Identify which cell holds the provided text, then report its [X, Y] central coordinate. 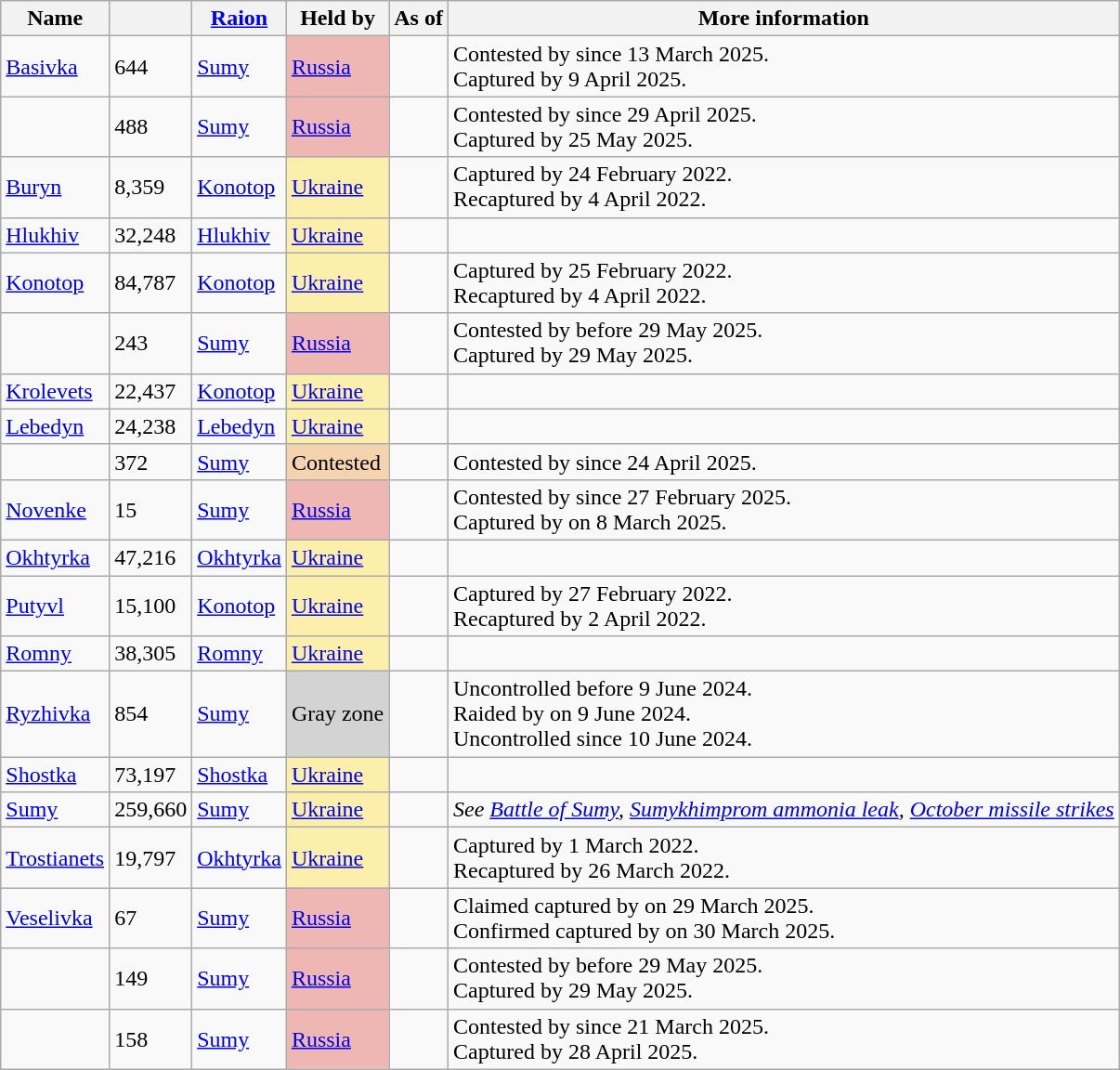
Basivka [56, 67]
Name [56, 19]
Putyvl [56, 606]
More information [784, 19]
158 [150, 1038]
84,787 [150, 282]
854 [150, 714]
Captured by 1 March 2022.Recaptured by 26 March 2022. [784, 858]
Captured by 24 February 2022.Recaptured by 4 April 2022. [784, 188]
Novenke [56, 509]
15,100 [150, 606]
73,197 [150, 775]
372 [150, 462]
22,437 [150, 391]
Captured by 25 February 2022.Recaptured by 4 April 2022. [784, 282]
Ryzhivka [56, 714]
Gray zone [337, 714]
Claimed captured by on 29 March 2025.Confirmed captured by on 30 March 2025. [784, 918]
Contested by since 24 April 2025. [784, 462]
488 [150, 126]
149 [150, 979]
Contested by since 27 February 2025.Captured by on 8 March 2025. [784, 509]
Buryn [56, 188]
Held by [337, 19]
47,216 [150, 557]
8,359 [150, 188]
See Battle of Sumy, Sumykhimprom ammonia leak, October missile strikes [784, 810]
Contested by since 21 March 2025.Captured by 28 April 2025. [784, 1038]
Veselivka [56, 918]
38,305 [150, 654]
Contested [337, 462]
Uncontrolled before 9 June 2024.Raided by on 9 June 2024.Uncontrolled since 10 June 2024. [784, 714]
19,797 [150, 858]
As of [419, 19]
Raion [240, 19]
24,238 [150, 426]
644 [150, 67]
67 [150, 918]
Trostianets [56, 858]
243 [150, 344]
Captured by 27 February 2022.Recaptured by 2 April 2022. [784, 606]
15 [150, 509]
Contested by since 13 March 2025.Captured by 9 April 2025. [784, 67]
32,248 [150, 235]
Contested by since 29 April 2025.Captured by 25 May 2025. [784, 126]
259,660 [150, 810]
Krolevets [56, 391]
